Return (X, Y) of the center of cell containing provided text 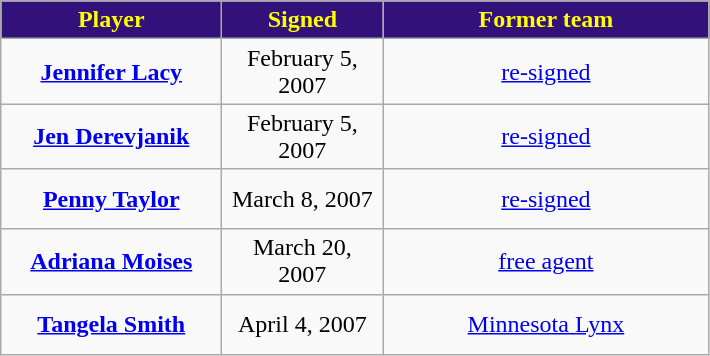
April 4, 2007 (302, 324)
March 8, 2007 (302, 199)
Former team (546, 20)
Minnesota Lynx (546, 324)
Player (112, 20)
free agent (546, 262)
Signed (302, 20)
Penny Taylor (112, 199)
Adriana Moises (112, 262)
Jennifer Lacy (112, 72)
March 20, 2007 (302, 262)
Tangela Smith (112, 324)
Jen Derevjanik (112, 136)
